Return the [x, y] coordinate for the center point of the cell that contains the specified text.  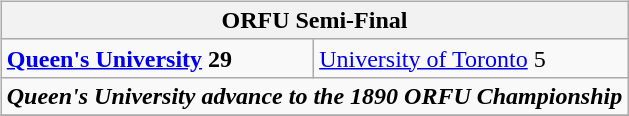
University of Toronto 5 [471, 58]
Queen's University advance to the 1890 ORFU Championship [314, 96]
Queen's University 29 [157, 58]
ORFU Semi-Final [314, 20]
